Pinpoint the cell where the given text exists, returning its [X, Y] midpoint coordinate. 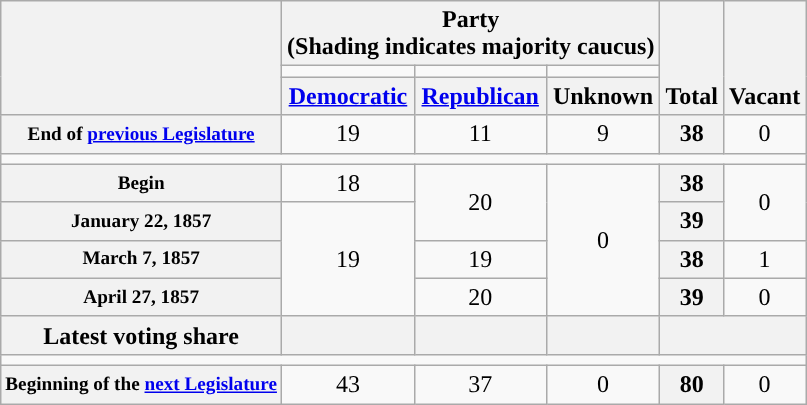
January 22, 1857 [142, 221]
18 [348, 183]
April 27, 1857 [142, 297]
End of previous Legislature [142, 134]
Latest voting share [142, 335]
Begin [142, 183]
80 [692, 384]
Unknown [603, 96]
Beginning of the next Legislature [142, 384]
9 [603, 134]
11 [480, 134]
37 [480, 384]
Democratic [348, 96]
Republican [480, 96]
March 7, 1857 [142, 259]
Total [692, 58]
Party (Shading indicates majority caucus) [471, 34]
1 [764, 259]
Vacant [764, 58]
43 [348, 384]
